Capture the cell that displays the provided text and extract its [x, y] central coordinate. 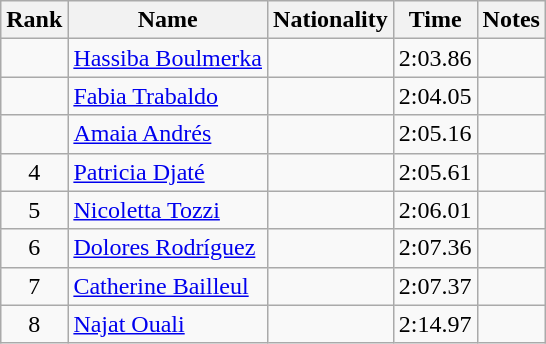
2:07.36 [435, 248]
Catherine Bailleul [168, 286]
2:04.05 [435, 96]
8 [34, 324]
Name [168, 20]
Hassiba Boulmerka [168, 58]
Notes [511, 20]
2:03.86 [435, 58]
5 [34, 210]
Amaia Andrés [168, 134]
6 [34, 248]
Time [435, 20]
Patricia Djaté [168, 172]
2:05.61 [435, 172]
2:05.16 [435, 134]
Dolores Rodríguez [168, 248]
4 [34, 172]
Fabia Trabaldo [168, 96]
2:07.37 [435, 286]
7 [34, 286]
Najat Ouali [168, 324]
Rank [34, 20]
Nicoletta Tozzi [168, 210]
2:14.97 [435, 324]
2:06.01 [435, 210]
Nationality [331, 20]
